Return the [x, y] coordinate for the center point of the cell that contains the specified text.  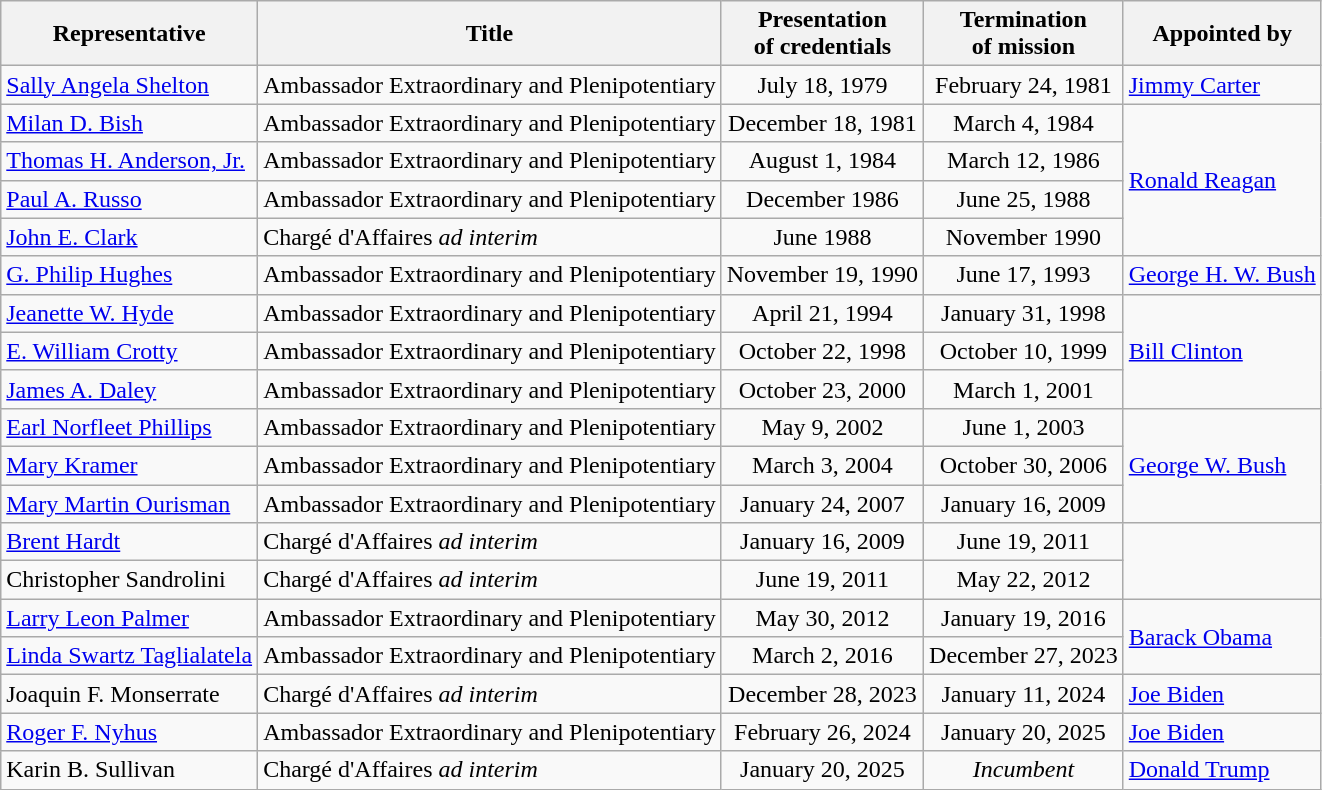
Ronald Reagan [1222, 180]
June 1988 [822, 237]
June 1, 2003 [1024, 427]
February 24, 1981 [1024, 85]
Christopher Sandrolini [130, 580]
Linda Swartz Taglialatela [130, 656]
E. William Crotty [130, 351]
August 1, 1984 [822, 161]
Jeanette W. Hyde [130, 313]
December 1986 [822, 199]
March 3, 2004 [822, 465]
George W. Bush [1222, 465]
October 10, 1999 [1024, 351]
April 21, 1994 [822, 313]
December 27, 2023 [1024, 656]
June 17, 1993 [1024, 275]
Presentationof credentials [822, 34]
John E. Clark [130, 237]
November 19, 1990 [822, 275]
February 26, 2024 [822, 732]
Bill Clinton [1222, 351]
January 19, 2016 [1024, 618]
Terminationof mission [1024, 34]
G. Philip Hughes [130, 275]
Joaquin F. Monserrate [130, 694]
Thomas H. Anderson, Jr. [130, 161]
Donald Trump [1222, 770]
December 18, 1981 [822, 123]
May 9, 2002 [822, 427]
May 30, 2012 [822, 618]
January 31, 1998 [1024, 313]
January 11, 2024 [1024, 694]
July 18, 1979 [822, 85]
May 22, 2012 [1024, 580]
Sally Angela Shelton [130, 85]
Milan D. Bish [130, 123]
Roger F. Nyhus [130, 732]
March 1, 2001 [1024, 389]
Title [490, 34]
Earl Norfleet Phillips [130, 427]
January 24, 2007 [822, 503]
James A. Daley [130, 389]
Larry Leon Palmer [130, 618]
March 4, 1984 [1024, 123]
Jimmy Carter [1222, 85]
October 23, 2000 [822, 389]
December 28, 2023 [822, 694]
June 25, 1988 [1024, 199]
October 30, 2006 [1024, 465]
March 2, 2016 [822, 656]
November 1990 [1024, 237]
Brent Hardt [130, 542]
Mary Martin Ourisman [130, 503]
George H. W. Bush [1222, 275]
Appointed by [1222, 34]
Representative [130, 34]
Karin B. Sullivan [130, 770]
Barack Obama [1222, 637]
Paul A. Russo [130, 199]
Mary Kramer [130, 465]
October 22, 1998 [822, 351]
Incumbent [1024, 770]
March 12, 1986 [1024, 161]
